Scan for the cell matching the given text and deliver its (x, y) coordinate at center. 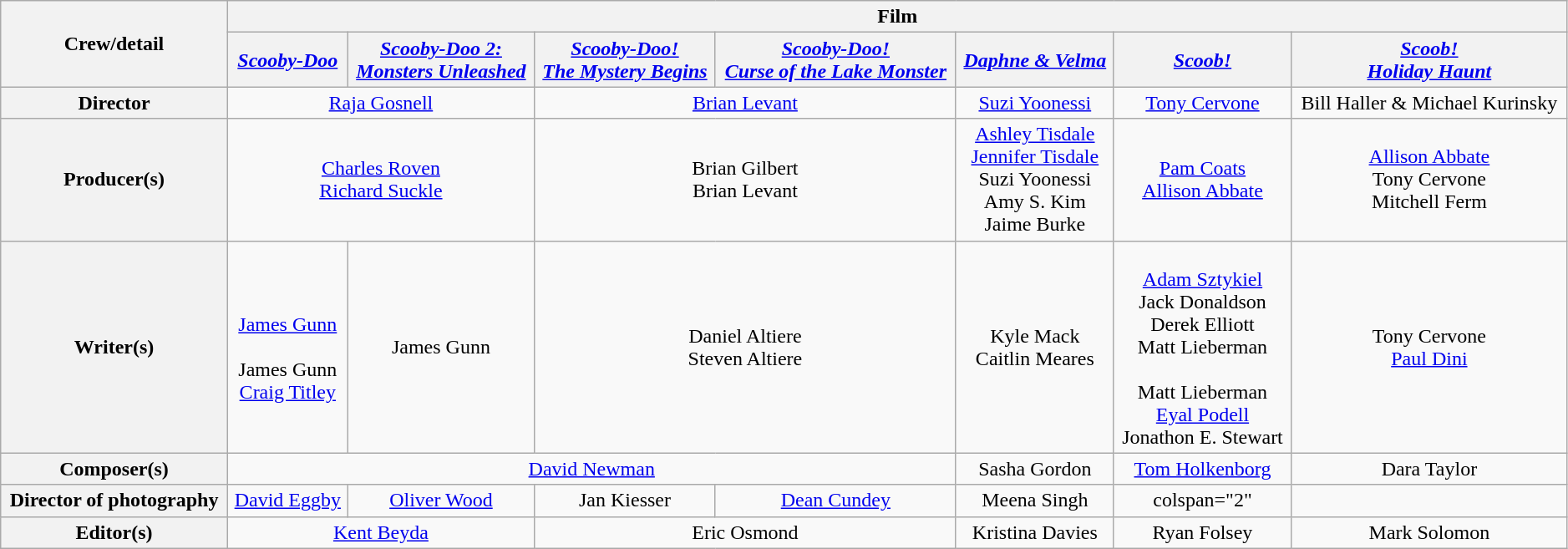
Tony CervonePaul Dini (1428, 347)
Writer(s) (114, 347)
Pam CoatsAllison Abbate (1202, 180)
Charles RovenRichard Suckle (381, 180)
Scooby-Doo!Curse of the Lake Monster (835, 60)
Tony Cervone (1202, 103)
Eric Osmond (745, 532)
Sasha Gordon (1034, 469)
Dara Taylor (1428, 469)
Raja Gosnell (381, 103)
Ryan Folsey (1202, 532)
Adam SztykielJack DonaldsonDerek ElliottMatt LiebermanMatt LiebermanEyal PodellJonathon E. Stewart (1202, 347)
Tom Holkenborg (1202, 469)
Dean Cundey (835, 501)
Scoob!Holiday Haunt (1428, 60)
Allison AbbateTony CervoneMitchell Ferm (1428, 180)
James Gunn (441, 347)
Kristina Davies (1034, 532)
Ashley TisdaleJennifer TisdaleSuzi YoonessiAmy S. KimJaime Burke (1034, 180)
Daniel AltiereSteven Altiere (745, 347)
Suzi Yoonessi (1034, 103)
Crew/detail (114, 43)
David Eggby (287, 501)
Oliver Wood (441, 501)
James GunnJames GunnCraig Titley (287, 347)
Mark Solomon (1428, 532)
Meena Singh (1034, 501)
Composer(s) (114, 469)
Editor(s) (114, 532)
David Newman (591, 469)
Kyle MackCaitlin Meares (1034, 347)
Director (114, 103)
Brian GilbertBrian Levant (745, 180)
Bill Haller & Michael Kurinsky (1428, 103)
Jan Kiesser (625, 501)
Producer(s) (114, 180)
Scooby-Doo 2:Monsters Unleashed (441, 60)
Director of photography (114, 501)
colspan="2" (1202, 501)
Scooby-Doo (287, 60)
Kent Beyda (381, 532)
Scooby-Doo!The Mystery Begins (625, 60)
Scoob! (1202, 60)
Daphne & Velma (1034, 60)
Film (897, 17)
Brian Levant (745, 103)
